Output the (X, Y) coordinate of the center of the cell containing the given text.  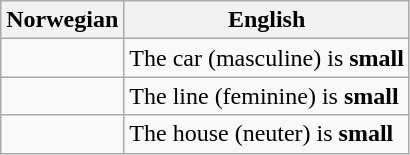
The car (masculine) is small (267, 58)
Norwegian (62, 20)
The line (feminine) is small (267, 96)
The house (neuter) is small (267, 134)
English (267, 20)
